Output the (X, Y) coordinate of the center of the cell containing the given text.  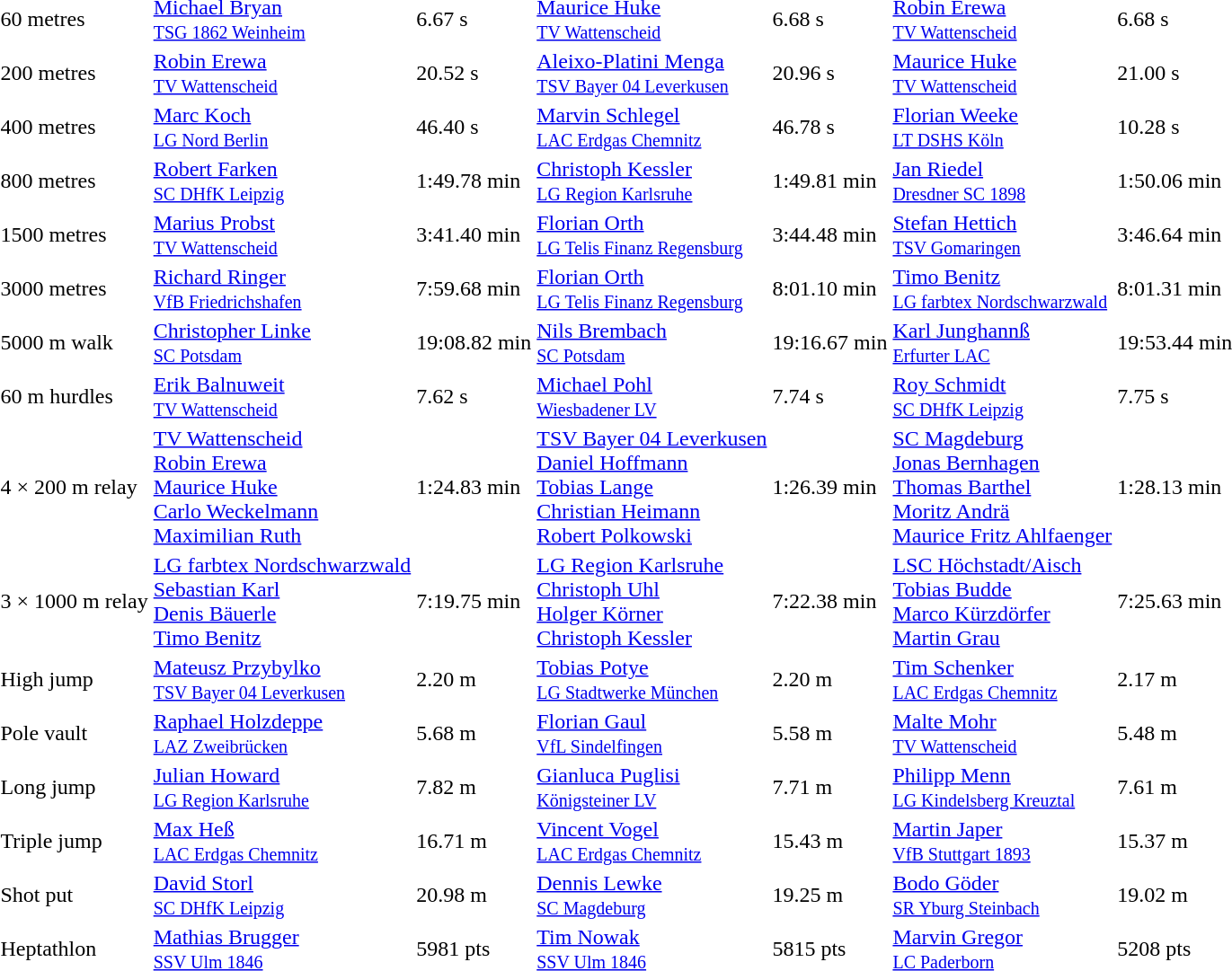
Florian GaulVfL Sindelfingen (652, 733)
Marvin SchlegelLAC Erdgas Chemnitz (652, 128)
20.98 m (474, 895)
Florian WeekeLT DSHS Köln (1003, 128)
Philipp MennLG Kindelsberg Kreuztal (1003, 787)
46.78 s (830, 128)
SC MagdeburgJonas BernhagenThomas BarthelMoritz AndräMaurice Fritz Ahlfaenger (1003, 487)
Raphael HolzdeppeLAZ Zweibrücken (282, 733)
7.74 s (830, 397)
Tobias PotyeLG Stadtwerke München (652, 679)
Mateusz PrzybylkoTSV Bayer 04 Leverkusen (282, 679)
15.43 m (830, 841)
Stefan HettichTSV Gomaringen (1003, 235)
7.71 m (830, 787)
Martin JaperVfB Stuttgart 1893 (1003, 841)
Dennis LewkeSC Magdeburg (652, 895)
8:01.10 min (830, 289)
Aleixo-Platini MengaTSV Bayer 04 Leverkusen (652, 74)
7.82 m (474, 787)
1:26.39 min (830, 487)
Vincent VogelLAC Erdgas Chemnitz (652, 841)
Nils BrembachSC Potsdam (652, 343)
TSV Bayer 04 LeverkusenDaniel HoffmannTobias LangeChristian HeimannRobert Polkowski (652, 487)
Robin ErewaTV Wattenscheid (282, 74)
7:59.68 min (474, 289)
LSC Höchstadt/AischTobias BuddeMarco KürzdörferMartin Grau (1003, 602)
7.62 s (474, 397)
LG Region KarlsruheChristoph UhlHolger KörnerChristoph Kessler (652, 602)
Christopher LinkeSC Potsdam (282, 343)
Julian HowardLG Region Karlsruhe (282, 787)
Michael PohlWiesbadener LV (652, 397)
Erik BalnuweitTV Wattenscheid (282, 397)
1:49.78 min (474, 181)
LG farbtex NordschwarzwaldSebastian KarlDenis BäuerleTimo Benitz (282, 602)
19:08.82 min (474, 343)
19.25 m (830, 895)
Marius ProbstTV Wattenscheid (282, 235)
3:41.40 min (474, 235)
20.52 s (474, 74)
Maurice HukeTV Wattenscheid (1003, 74)
7:19.75 min (474, 602)
19:16.67 min (830, 343)
TV WattenscheidRobin ErewaMaurice HukeCarlo WeckelmannMaximilian Ruth (282, 487)
5.58 m (830, 733)
7:22.38 min (830, 602)
20.96 s (830, 74)
Robert FarkenSC DHfK Leipzig (282, 181)
Jan RiedelDresdner SC 1898 (1003, 181)
Christoph KesslerLG Region Karlsruhe (652, 181)
1:49.81 min (830, 181)
David StorlSC DHfK Leipzig (282, 895)
Richard RingerVfB Friedrichshafen (282, 289)
Tim SchenkerLAC Erdgas Chemnitz (1003, 679)
Max HeßLAC Erdgas Chemnitz (282, 841)
5.68 m (474, 733)
Karl JunghannßErfurter LAC (1003, 343)
Bodo GöderSR Yburg Steinbach (1003, 895)
Gianluca PuglisiKönigsteiner LV (652, 787)
Malte MohrTV Wattenscheid (1003, 733)
1:24.83 min (474, 487)
16.71 m (474, 841)
Roy SchmidtSC DHfK Leipzig (1003, 397)
Timo BenitzLG farbtex Nordschwarzwald (1003, 289)
46.40 s (474, 128)
Marc KochLG Nord Berlin (282, 128)
3:44.48 min (830, 235)
